Return the (X, Y) coordinate for the center point of the cell that contains the specified text.  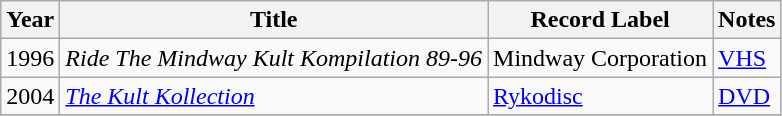
2004 (30, 96)
Mindway Corporation (600, 58)
Ride The Mindway Kult Kompilation 89-96 (274, 58)
Record Label (600, 20)
Title (274, 20)
Rykodisc (600, 96)
The Kult Kollection (274, 96)
VHS (747, 58)
1996 (30, 58)
DVD (747, 96)
Year (30, 20)
Notes (747, 20)
